Pinpoint the cell where the given text exists, returning its (x, y) midpoint coordinate. 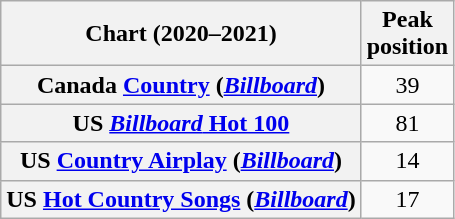
US Billboard Hot 100 (181, 123)
Peakposition (407, 34)
14 (407, 161)
Chart (2020–2021) (181, 34)
US Hot Country Songs (Billboard) (181, 199)
39 (407, 85)
Canada Country (Billboard) (181, 85)
17 (407, 199)
US Country Airplay (Billboard) (181, 161)
81 (407, 123)
